From the cell containing the given text, extract its center point as [X, Y] coordinate. 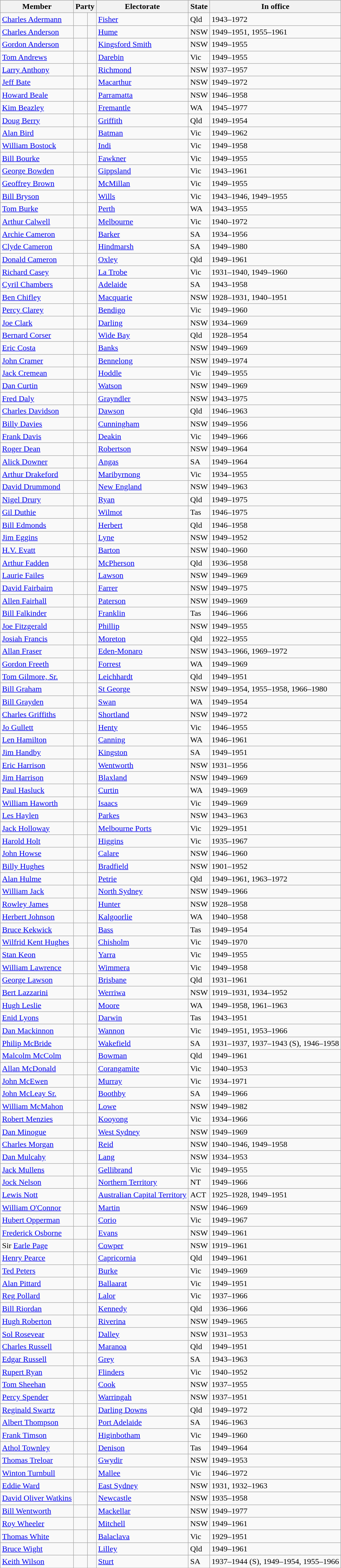
Party [85, 7]
1946–1969 [275, 1208]
Jim Harrison [37, 778]
1940–1946, 1949–1958 [275, 1144]
Fawkner [142, 158]
Denison [142, 1448]
Lawson [142, 576]
Jack Mullens [37, 1169]
1946–1966 [275, 613]
Eddie Ward [37, 1486]
Rupert Ryan [37, 1372]
Dan Mackinnon [37, 1031]
1925–1928, 1949–1951 [275, 1195]
1937–1966 [275, 1296]
Balaclava [142, 1536]
Darling Downs [142, 1410]
1936–1966 [275, 1309]
Petrie [142, 879]
New England [142, 487]
Phillip [142, 626]
Richard Casey [37, 272]
Reginald Swartz [37, 1410]
Bernard Corser [37, 335]
1937–1944 (S), 1949–1954, 1955–1966 [275, 1561]
Jo Gullett [37, 727]
Charles Anderson [37, 32]
Howard Beale [37, 95]
Charles Davidson [37, 411]
Fred Daly [37, 399]
1928–1958 [275, 904]
Darebin [142, 57]
1940–1972 [275, 222]
Arthur Calwell [37, 222]
Billy Hughes [37, 866]
Murray [142, 1081]
Bill Graham [37, 689]
Frank Timson [37, 1435]
Alan Bird [37, 133]
Bill Edmonds [37, 525]
1943–1955 [275, 209]
Lewis Nott [37, 1195]
Kim Beazley [37, 108]
1931, 1932–1963 [275, 1486]
1934–1969 [275, 323]
Bill Grayden [37, 702]
Eric Costa [37, 348]
Tom Sheehan [37, 1385]
1945–1977 [275, 108]
Cunningham [142, 424]
Darwin [142, 1018]
Clyde Cameron [37, 247]
Roger Dean [37, 449]
Geoffrey Brown [37, 184]
1949–1980 [275, 247]
Allan Fraser [37, 651]
Dan Minogue [37, 1132]
Ted Peters [37, 1271]
Adelaide [142, 285]
Bill Riordan [37, 1309]
Len Hamilton [37, 740]
Wilfrid Kent Hughes [37, 942]
1949–1982 [275, 1106]
Barton [142, 550]
Gellibrand [142, 1169]
1949–1961, 1963–1972 [275, 879]
Leichhardt [142, 677]
Harold Holt [37, 841]
Charles Morgan [37, 1144]
Angas [142, 462]
Oxley [142, 259]
Chisholm [142, 942]
Kingston [142, 752]
Philip McBride [37, 1043]
North Sydney [142, 891]
Parramatta [142, 95]
John Howse [37, 854]
Gordon Anderson [37, 45]
Ben Chifley [37, 297]
1937–1955 [275, 1385]
1949–1953 [275, 1460]
Grayndler [142, 399]
Sturt [142, 1561]
Donald Cameron [37, 259]
Keith Wilson [37, 1561]
Sol Rosevear [37, 1334]
Herbert Johnson [37, 917]
1934–1953 [275, 1157]
Kingsford Smith [142, 45]
Kooyong [142, 1119]
1928–1931, 1940–1951 [275, 297]
William Lawrence [37, 968]
Bert Lazzarini [37, 993]
Thomas Treloar [37, 1460]
Maribyrnong [142, 474]
Charles Russell [37, 1346]
David Oliver Watkins [37, 1498]
Dalley [142, 1334]
Macquarie [142, 297]
1928–1954 [275, 335]
Roy Wheeler [37, 1523]
1949–1951, 1953–1966 [275, 1031]
Member [37, 7]
1946–1961 [275, 740]
Gordon Freeth [37, 664]
1934–1956 [275, 234]
Batman [142, 133]
Arthur Fadden [37, 563]
Forrest [142, 664]
Richmond [142, 70]
1931–1961 [275, 980]
Yarra [142, 955]
Les Haylen [37, 816]
Bass [142, 929]
Grey [142, 1359]
Calare [142, 854]
1943–1961 [275, 171]
1940–1958 [275, 917]
1935–1967 [275, 841]
1936–1958 [275, 563]
Gippsland [142, 171]
Melbourne [142, 222]
Warringah [142, 1397]
Billy Davies [37, 424]
1919–1961 [275, 1245]
1934–1955 [275, 474]
Bendigo [142, 310]
1931–1940, 1949–1960 [275, 272]
1935–1958 [275, 1498]
William Jack [37, 891]
1946–1972 [275, 1473]
McMillan [142, 184]
Lalor [142, 1296]
Mallee [142, 1473]
1931–1956 [275, 765]
Laurie Failes [37, 576]
Nigel Drury [37, 500]
Higgins [142, 841]
Bruce Kekwick [37, 929]
Newcastle [142, 1498]
Lang [142, 1157]
1943–1946, 1949–1955 [275, 196]
Thomas White [37, 1536]
Corio [142, 1220]
Shortland [142, 714]
Franklin [142, 613]
Perth [142, 209]
In office [275, 7]
Charles Adermann [37, 19]
Moore [142, 1005]
1949–1977 [275, 1511]
Riverina [142, 1321]
Wimmera [142, 968]
Archie Cameron [37, 234]
Brisbane [142, 980]
Banks [142, 348]
Doug Berry [37, 120]
Wilmot [142, 512]
William O'Connor [37, 1208]
Hugh Leslie [37, 1005]
Jack Cremean [37, 373]
1949–1951, 1955–1961 [275, 32]
Frederick Osborne [37, 1233]
1949–1974 [275, 360]
1949–1952 [275, 537]
Australian Capital Territory [142, 1195]
La Trobe [142, 272]
1943–1972 [275, 19]
State [199, 7]
William McMahon [37, 1106]
Watson [142, 386]
Hugh Roberton [37, 1321]
1940–1953 [275, 1068]
Reg Pollard [37, 1296]
Bennelong [142, 360]
Dan Curtin [37, 386]
William Bostock [37, 145]
Frank Davis [37, 436]
Henty [142, 727]
Martin [142, 1208]
Electorate [142, 7]
Kalgoorlie [142, 917]
Fremantle [142, 108]
Wide Bay [142, 335]
St George [142, 689]
Isaacs [142, 803]
John McEwen [37, 1081]
1919–1931, 1934–1952 [275, 993]
Mackellar [142, 1511]
Jack Holloway [37, 828]
Port Adelaide [142, 1423]
Moreton [142, 639]
William Haworth [37, 803]
Hunter [142, 904]
1937–1951 [275, 1397]
1940–1960 [275, 550]
David Drummond [37, 487]
1943–1975 [275, 399]
1937–1957 [275, 70]
Swan [142, 702]
Farrer [142, 588]
1949–1965 [275, 1321]
NT [199, 1182]
East Sydney [142, 1486]
Paterson [142, 601]
Stan Keon [37, 955]
Alan Pittard [37, 1283]
Tom Gilmore, Sr. [37, 677]
Canning [142, 740]
Bill Wentworth [37, 1511]
1949–1970 [275, 942]
Hubert Opperman [37, 1220]
1949–1963 [275, 487]
1934–1966 [275, 1119]
1949–1956 [275, 424]
Joe Fitzgerald [37, 626]
Charles Griffiths [37, 714]
Maranoa [142, 1346]
Bill Falkinder [37, 613]
Corangamite [142, 1068]
Eden-Monaro [142, 651]
Ballaarat [142, 1283]
Griffith [142, 120]
Robertson [142, 449]
Reid [142, 1144]
Jeff Bate [37, 82]
Hume [142, 32]
Curtin [142, 790]
Wannon [142, 1031]
Gwydir [142, 1460]
Alan Hulme [37, 879]
Wills [142, 196]
Boothby [142, 1094]
Fisher [142, 19]
Cyril Chambers [37, 285]
Alick Downer [37, 462]
Winton Turnbull [37, 1473]
Macarthur [142, 82]
Barker [142, 234]
Eric Harrison [37, 765]
1943–1958 [275, 285]
Gil Duthie [37, 512]
Lyne [142, 537]
1943–1951 [275, 1018]
Northern Territory [142, 1182]
David Fairbairn [37, 588]
Albert Thompson [37, 1423]
Josiah Francis [37, 639]
Jock Nelson [37, 1182]
Wentworth [142, 765]
Cook [142, 1385]
George Bowden [37, 171]
1949–1967 [275, 1220]
Dawson [142, 411]
Parkes [142, 816]
1943–1966, 1969–1972 [275, 651]
Edgar Russell [37, 1359]
Hoddle [142, 373]
Werriwa [142, 993]
Henry Pearce [37, 1258]
1946–1975 [275, 512]
Paul Hasluck [37, 790]
Hindmarsh [142, 247]
Rowley James [37, 904]
Tom Burke [37, 209]
Sir Earle Page [37, 1245]
1931–1953 [275, 1334]
H.V. Evatt [37, 550]
Lowe [142, 1106]
Evans [142, 1233]
Deakin [142, 436]
Enid Lyons [37, 1018]
Indi [142, 145]
Higinbotham [142, 1435]
Jim Handby [37, 752]
Dan Mulcahy [37, 1157]
1940–1952 [275, 1372]
Bill Bryson [37, 196]
Robert Menzies [37, 1119]
West Sydney [142, 1132]
1946–1955 [275, 727]
1949–1958, 1961–1963 [275, 1005]
Bill Bourke [37, 158]
John McLeay Sr. [37, 1094]
Mitchell [142, 1523]
Joe Clark [37, 323]
Malcolm McColm [37, 1056]
George Lawson [37, 980]
John Cramer [37, 360]
ACT [199, 1195]
Arthur Drakeford [37, 474]
Flinders [142, 1372]
Tom Andrews [37, 57]
1946–1960 [275, 854]
Larry Anthony [37, 70]
Melbourne Ports [142, 828]
1931–1937, 1937–1943 (S), 1946–1958 [275, 1043]
Bradfield [142, 866]
Burke [142, 1271]
Bruce Wight [37, 1549]
Lilley [142, 1549]
1922–1955 [275, 639]
Wakefield [142, 1043]
McPherson [142, 563]
Percy Clarey [37, 310]
Ryan [142, 500]
Darling [142, 323]
1934–1971 [275, 1081]
Kennedy [142, 1309]
1901–1952 [275, 866]
Capricornia [142, 1258]
Allen Fairhall [37, 601]
Blaxland [142, 778]
1949–1962 [275, 133]
Jim Eggins [37, 537]
1949–1954, 1955–1958, 1966–1980 [275, 689]
Athol Townley [37, 1448]
Herbert [142, 525]
Allan McDonald [37, 1068]
Cowper [142, 1245]
Bowman [142, 1056]
Percy Spender [37, 1397]
